Detect which cell encompasses the target text, then output its (X, Y) center coordinate. 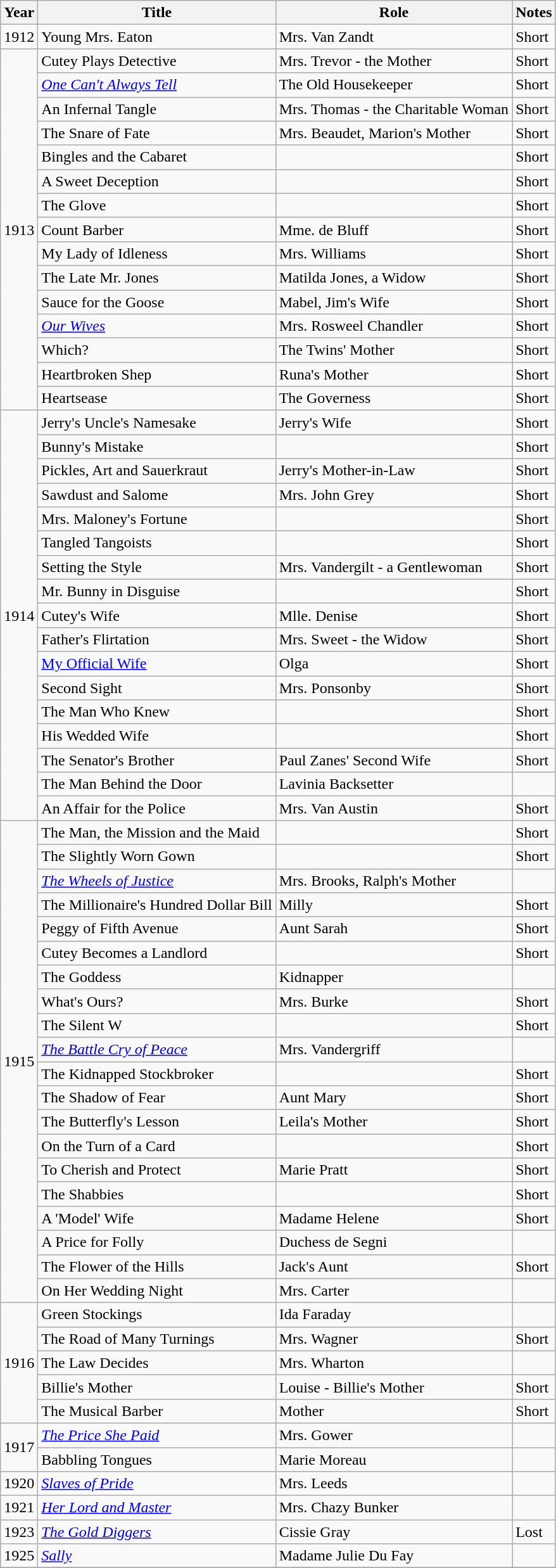
Mrs. Burke (394, 1001)
The Musical Barber (157, 1411)
Mrs. Leeds (394, 1484)
1925 (19, 1556)
The Millionaire's Hundred Dollar Bill (157, 905)
Peggy of Fifth Avenue (157, 929)
Aunt Sarah (394, 929)
Madame Helene (394, 1218)
Sauce for the Goose (157, 302)
Which? (157, 350)
The Law Decides (157, 1363)
The Man Who Knew (157, 712)
The Governess (394, 398)
The Snare of Fate (157, 133)
On Her Wedding Night (157, 1291)
The Road of Many Turnings (157, 1339)
Cutey's Wife (157, 615)
1912 (19, 37)
The Flower of the Hills (157, 1266)
My Official Wife (157, 663)
Lavinia Backsetter (394, 784)
1913 (19, 229)
Notes (534, 13)
The Wheels of Justice (157, 881)
Mrs. Gower (394, 1435)
Mme. de Bluff (394, 229)
Madame Julie Du Fay (394, 1556)
Mrs. Brooks, Ralph's Mother (394, 881)
Her Lord and Master (157, 1508)
Billie's Mother (157, 1387)
Mrs. Wagner (394, 1339)
Duchess de Segni (394, 1242)
A 'Model' Wife (157, 1218)
The Slightly Worn Gown (157, 857)
What's Ours? (157, 1001)
Cutey Becomes a Landlord (157, 953)
Mrs. Van Austin (394, 808)
Mrs. Williams (394, 253)
Sawdust and Salome (157, 495)
Mother (394, 1411)
The Gold Diggers (157, 1532)
Jack's Aunt (394, 1266)
The Shadow of Fear (157, 1098)
Sally (157, 1556)
Count Barber (157, 229)
The Old Housekeeper (394, 85)
1916 (19, 1363)
Bunny's Mistake (157, 447)
Kidnapper (394, 977)
Slaves of Pride (157, 1484)
The Man, the Mission and the Maid (157, 832)
Heartsease (157, 398)
Young Mrs. Eaton (157, 37)
The Glove (157, 205)
My Lady of Idleness (157, 253)
Mrs. Van Zandt (394, 37)
The Price She Paid (157, 1435)
Mrs. Beaudet, Marion's Mother (394, 133)
Olga (394, 663)
Lost (534, 1532)
Our Wives (157, 326)
The Battle Cry of Peace (157, 1049)
An Affair for the Police (157, 808)
Mabel, Jim's Wife (394, 302)
Father's Flirtation (157, 639)
Jerry's Mother-in-Law (394, 471)
The Kidnapped Stockbroker (157, 1074)
Cissie Gray (394, 1532)
Mrs. Thomas - the Charitable Woman (394, 109)
Setting the Style (157, 567)
Mrs. Trevor - the Mother (394, 61)
The Man Behind the Door (157, 784)
Ida Faraday (394, 1315)
The Senator's Brother (157, 760)
Milly (394, 905)
Mrs. John Grey (394, 495)
Jerry's Wife (394, 423)
To Cherish and Protect (157, 1170)
1921 (19, 1508)
Mrs. Vandergriff (394, 1049)
Louise - Billie's Mother (394, 1387)
The Goddess (157, 977)
Babbling Tongues (157, 1459)
Pickles, Art and Sauerkraut (157, 471)
Marie Moreau (394, 1459)
A Price for Folly (157, 1242)
On the Turn of a Card (157, 1146)
Mr. Bunny in Disguise (157, 591)
Bingles and the Cabaret (157, 157)
Mrs. Vandergilt - a Gentlewoman (394, 567)
Mrs. Carter (394, 1291)
The Silent W (157, 1025)
The Twins' Mother (394, 350)
Runa's Mother (394, 374)
1923 (19, 1532)
Mrs. Chazy Bunker (394, 1508)
The Butterfly's Lesson (157, 1122)
Tangled Tangoists (157, 543)
Year (19, 13)
1920 (19, 1484)
1917 (19, 1447)
The Late Mr. Jones (157, 277)
Jerry's Uncle's Namesake (157, 423)
His Wedded Wife (157, 736)
Paul Zanes' Second Wife (394, 760)
Cutey Plays Detective (157, 61)
One Can't Always Tell (157, 85)
Mlle. Denise (394, 615)
Second Sight (157, 687)
Role (394, 13)
An Infernal Tangle (157, 109)
Leila's Mother (394, 1122)
1915 (19, 1062)
Mrs. Sweet - the Widow (394, 639)
Title (157, 13)
Mrs. Ponsonby (394, 687)
A Sweet Deception (157, 181)
The Shabbies (157, 1194)
Heartbroken Shep (157, 374)
Matilda Jones, a Widow (394, 277)
Mrs. Rosweel Chandler (394, 326)
Aunt Mary (394, 1098)
Mrs. Maloney's Fortune (157, 519)
1914 (19, 616)
Marie Pratt (394, 1170)
Mrs. Wharton (394, 1363)
Green Stockings (157, 1315)
